Extract the (X, Y) coordinate from the center of the cell holding the provided text.  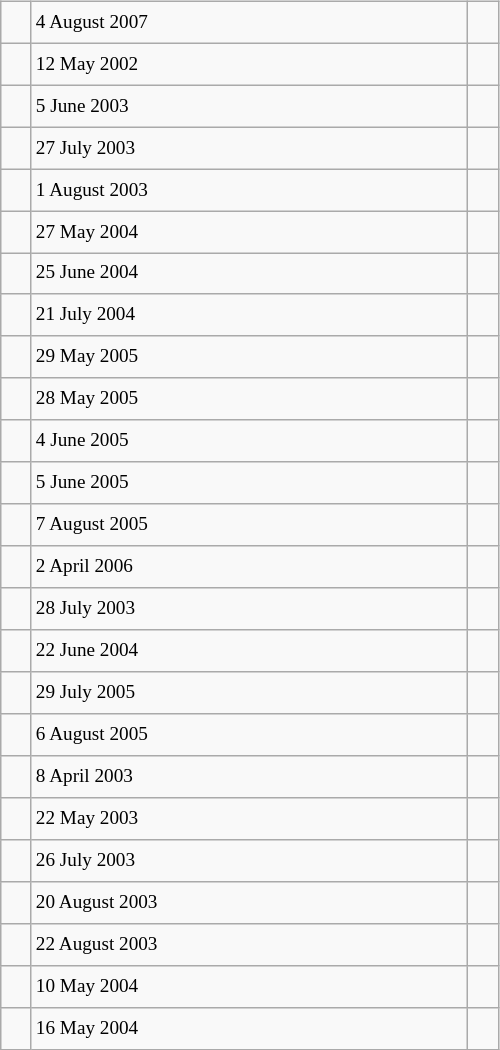
27 May 2004 (250, 232)
16 May 2004 (250, 1028)
26 July 2003 (250, 861)
7 August 2005 (250, 525)
5 June 2003 (250, 106)
22 June 2004 (250, 651)
2 April 2006 (250, 567)
4 June 2005 (250, 441)
1 August 2003 (250, 190)
6 August 2005 (250, 735)
22 May 2003 (250, 819)
12 May 2002 (250, 64)
22 August 2003 (250, 944)
25 June 2004 (250, 274)
5 June 2005 (250, 483)
28 July 2003 (250, 609)
4 August 2007 (250, 22)
27 July 2003 (250, 148)
29 July 2005 (250, 693)
10 May 2004 (250, 986)
28 May 2005 (250, 399)
21 July 2004 (250, 315)
20 August 2003 (250, 902)
8 April 2003 (250, 777)
29 May 2005 (250, 357)
